Find where the given text appears and provide that cell's center as (X, Y) coordinate. 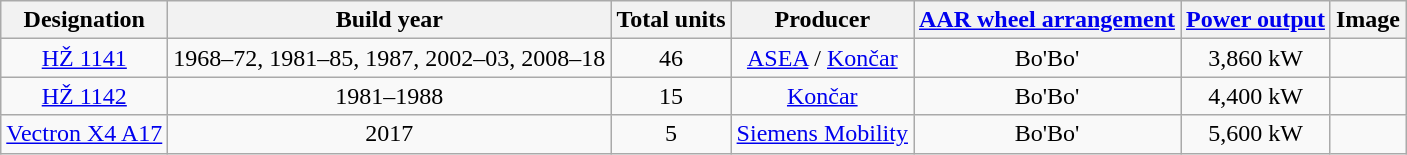
15 (671, 96)
Končar (822, 96)
Designation (84, 20)
ASEA / Končar (822, 58)
5,600 kW (1255, 134)
46 (671, 58)
1968–72, 1981–85, 1987, 2002–03, 2008–18 (390, 58)
AAR wheel arrangement (1048, 20)
1981–1988 (390, 96)
Image (1368, 20)
Total units (671, 20)
HŽ 1142 (84, 96)
5 (671, 134)
3,860 kW (1255, 58)
Vectron X4 A17 (84, 134)
Build year (390, 20)
Producer (822, 20)
2017 (390, 134)
Siemens Mobility (822, 134)
Power output (1255, 20)
HŽ 1141 (84, 58)
4,400 kW (1255, 96)
